Find where the given text appears and provide that cell's center as (X, Y) coordinate. 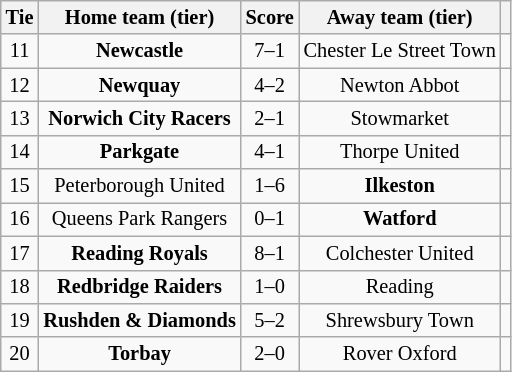
Queens Park Rangers (139, 219)
5–2 (270, 320)
2–1 (270, 118)
1–0 (270, 287)
16 (20, 219)
4–2 (270, 85)
15 (20, 186)
17 (20, 253)
Newcastle (139, 51)
Ilkeston (400, 186)
Score (270, 17)
14 (20, 152)
4–1 (270, 152)
Norwich City Racers (139, 118)
Newquay (139, 85)
Watford (400, 219)
Reading (400, 287)
20 (20, 354)
Colchester United (400, 253)
Rushden & Diamonds (139, 320)
Stowmarket (400, 118)
13 (20, 118)
11 (20, 51)
Home team (tier) (139, 17)
2–0 (270, 354)
12 (20, 85)
Rover Oxford (400, 354)
1–6 (270, 186)
Torbay (139, 354)
19 (20, 320)
Tie (20, 17)
Away team (tier) (400, 17)
7–1 (270, 51)
Chester Le Street Town (400, 51)
Redbridge Raiders (139, 287)
8–1 (270, 253)
Reading Royals (139, 253)
18 (20, 287)
0–1 (270, 219)
Peterborough United (139, 186)
Shrewsbury Town (400, 320)
Parkgate (139, 152)
Newton Abbot (400, 85)
Thorpe United (400, 152)
